Return the [x, y] coordinate for the center point of the cell that contains the specified text.  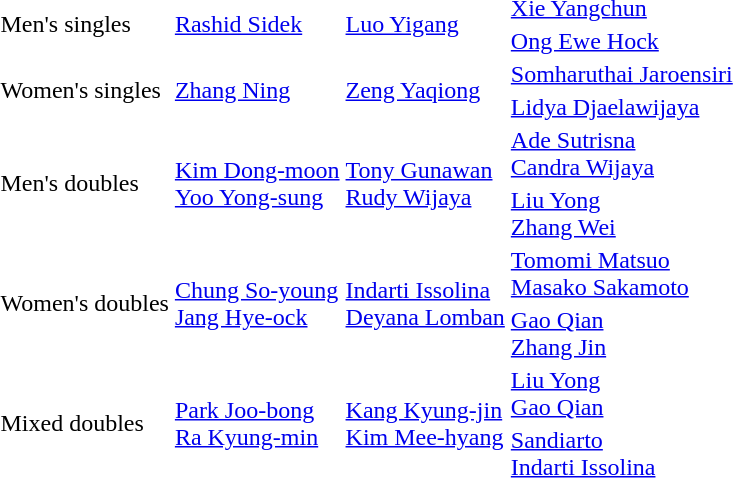
Zeng Yaqiong [425, 90]
Indarti Issolina Deyana Lomban [425, 304]
Kim Dong-moon Yoo Yong-sung [257, 184]
Chung So-young Jang Hye-ock [257, 304]
Tony Gunawan Rudy Wijaya [425, 184]
Zhang Ning [257, 90]
